Output the (X, Y) coordinate of the center of the cell containing the given text.  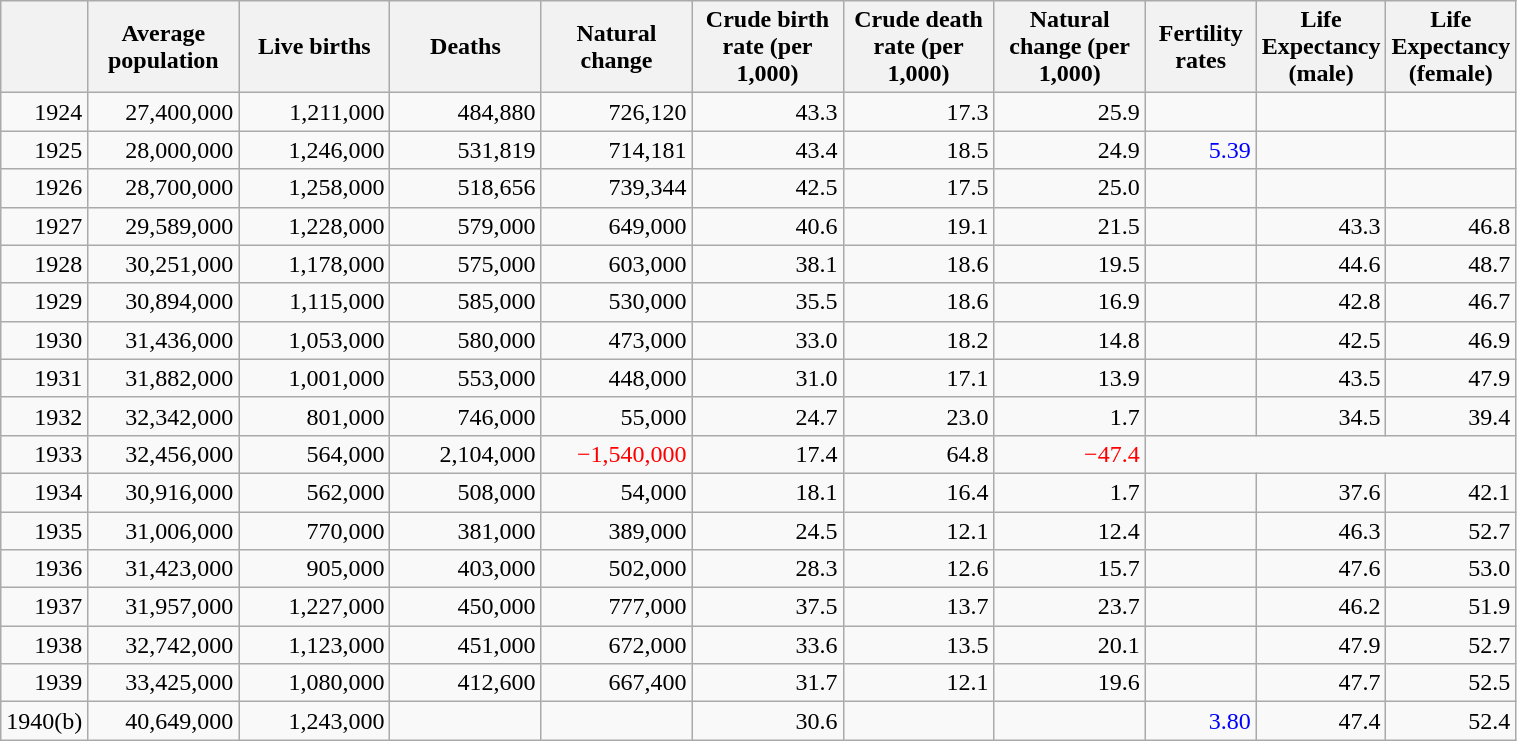
17.3 (918, 112)
1,115,000 (314, 302)
553,000 (466, 378)
Crude birth rate (per 1,000) (768, 47)
48.7 (1451, 264)
40.6 (768, 226)
1,227,000 (314, 607)
40,649,000 (164, 721)
46.7 (1451, 302)
649,000 (616, 226)
1930 (44, 340)
33.0 (768, 340)
508,000 (466, 492)
Life Expectancy (female) (1451, 47)
531,819 (466, 150)
33,425,000 (164, 683)
17.5 (918, 188)
1932 (44, 416)
13.9 (1070, 378)
585,000 (466, 302)
55,000 (616, 416)
739,344 (616, 188)
20.1 (1070, 645)
14.8 (1070, 340)
484,880 (466, 112)
1940(b) (44, 721)
746,000 (466, 416)
27,400,000 (164, 112)
777,000 (616, 607)
19.1 (918, 226)
Natural change (per 1,000) (1070, 47)
1,246,000 (314, 150)
19.5 (1070, 264)
37.5 (768, 607)
25.9 (1070, 112)
42.8 (1321, 302)
52.5 (1451, 683)
31,436,000 (164, 340)
30.6 (768, 721)
51.9 (1451, 607)
33.6 (768, 645)
34.5 (1321, 416)
25.0 (1070, 188)
1936 (44, 569)
603,000 (616, 264)
32,456,000 (164, 454)
389,000 (616, 531)
518,656 (466, 188)
502,000 (616, 569)
1,258,000 (314, 188)
43.5 (1321, 378)
31,957,000 (164, 607)
1,178,000 (314, 264)
19.6 (1070, 683)
31.0 (768, 378)
Deaths (466, 47)
24.7 (768, 416)
1929 (44, 302)
46.3 (1321, 531)
412,600 (466, 683)
37.6 (1321, 492)
1931 (44, 378)
564,000 (314, 454)
38.1 (768, 264)
1,053,000 (314, 340)
714,181 (616, 150)
12.4 (1070, 531)
31,423,000 (164, 569)
24.5 (768, 531)
579,000 (466, 226)
905,000 (314, 569)
31.7 (768, 683)
−47.4 (1070, 454)
13.7 (918, 607)
17.1 (918, 378)
1,080,000 (314, 683)
18.2 (918, 340)
16.9 (1070, 302)
28,700,000 (164, 188)
562,000 (314, 492)
28.3 (768, 569)
726,120 (616, 112)
−1,540,000 (616, 454)
30,251,000 (164, 264)
530,000 (616, 302)
23.0 (918, 416)
Natural change (616, 47)
801,000 (314, 416)
32,742,000 (164, 645)
15.7 (1070, 569)
32,342,000 (164, 416)
52.4 (1451, 721)
44.6 (1321, 264)
1924 (44, 112)
47.4 (1321, 721)
381,000 (466, 531)
1925 (44, 150)
575,000 (466, 264)
473,000 (616, 340)
403,000 (466, 569)
18.1 (768, 492)
30,894,000 (164, 302)
46.9 (1451, 340)
1,243,000 (314, 721)
31,882,000 (164, 378)
1939 (44, 683)
1,228,000 (314, 226)
30,916,000 (164, 492)
1928 (44, 264)
Crude death rate (per 1,000) (918, 47)
47.6 (1321, 569)
16.4 (918, 492)
1937 (44, 607)
21.5 (1070, 226)
667,400 (616, 683)
42.1 (1451, 492)
24.9 (1070, 150)
3.80 (1200, 721)
451,000 (466, 645)
5.39 (1200, 150)
Average population (164, 47)
17.4 (768, 454)
39.4 (1451, 416)
Life Expectancy (male) (1321, 47)
1935 (44, 531)
Fertility rates (1200, 47)
18.5 (918, 150)
1,211,000 (314, 112)
43.4 (768, 150)
46.2 (1321, 607)
35.5 (768, 302)
580,000 (466, 340)
31,006,000 (164, 531)
1927 (44, 226)
12.6 (918, 569)
54,000 (616, 492)
23.7 (1070, 607)
450,000 (466, 607)
448,000 (616, 378)
47.7 (1321, 683)
64.8 (918, 454)
770,000 (314, 531)
1934 (44, 492)
672,000 (616, 645)
1926 (44, 188)
29,589,000 (164, 226)
1933 (44, 454)
1938 (44, 645)
Live births (314, 47)
46.8 (1451, 226)
1,123,000 (314, 645)
53.0 (1451, 569)
2,104,000 (466, 454)
1,001,000 (314, 378)
28,000,000 (164, 150)
13.5 (918, 645)
